From the cell containing the given text, extract its center point as [X, Y] coordinate. 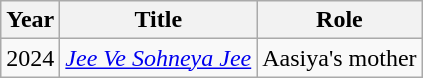
Jee Ve Sohneya Jee [158, 58]
Role [340, 20]
Title [158, 20]
2024 [30, 58]
Year [30, 20]
Aasiya's mother [340, 58]
